For the text-containing cell, return its midpoint in [x, y] coordinate format. 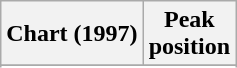
Chart (1997) [72, 34]
Peakposition [189, 34]
